Find where the given text appears and provide that cell's center as (x, y) coordinate. 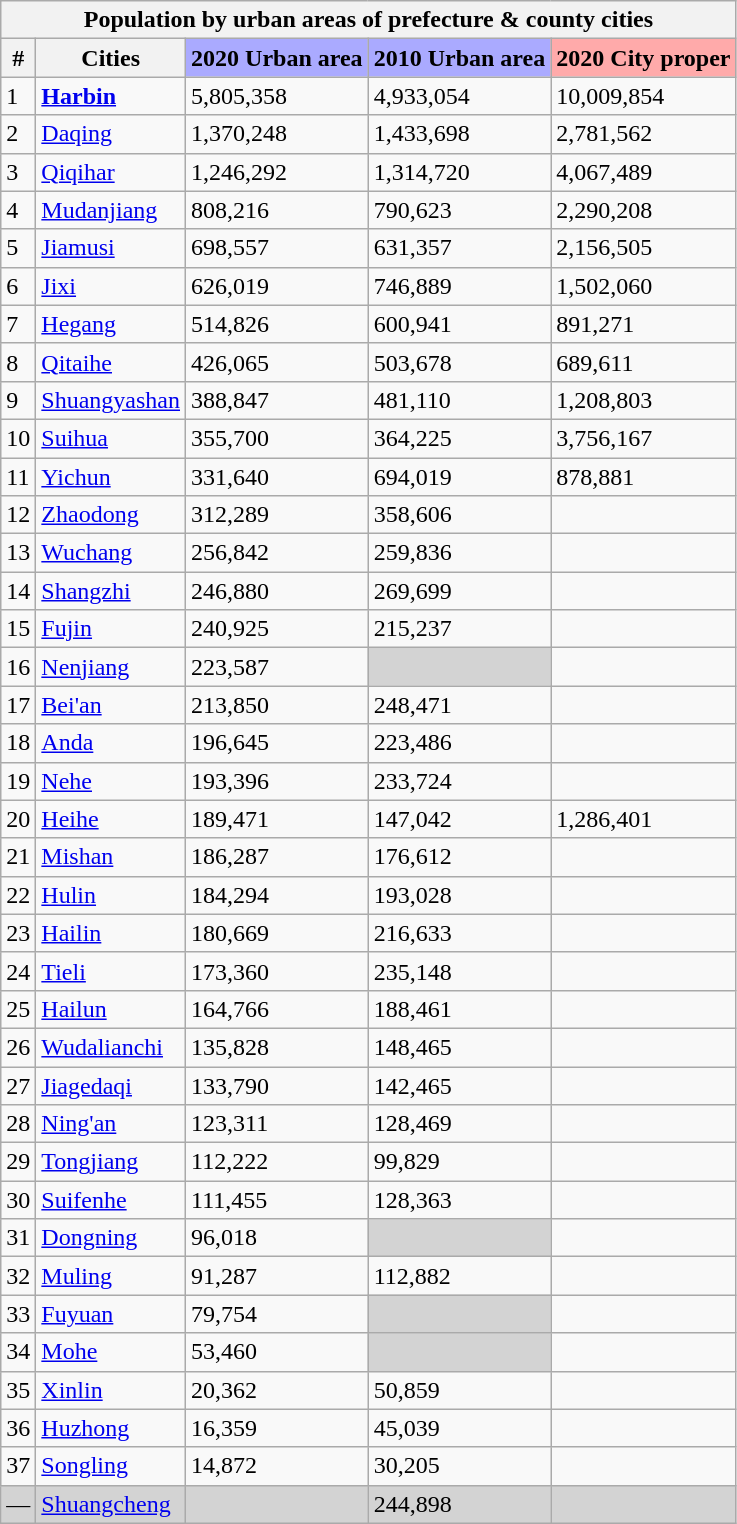
112,222 (278, 1162)
91,287 (278, 1276)
28 (18, 1124)
Dongning (111, 1238)
Fuyuan (111, 1314)
37 (18, 1466)
Qiqihar (111, 172)
Hulin (111, 895)
1,502,060 (644, 286)
Yichun (111, 477)
164,766 (278, 1009)
Hailun (111, 1009)
35 (18, 1390)
Heihe (111, 819)
Hegang (111, 324)
142,465 (460, 1085)
790,623 (460, 210)
53,460 (278, 1352)
Population by urban areas of prefecture & county cities (368, 20)
5 (18, 248)
Qitaihe (111, 362)
189,471 (278, 819)
# (18, 58)
128,363 (460, 1200)
6 (18, 286)
388,847 (278, 400)
4 (18, 210)
Suihua (111, 438)
133,790 (278, 1085)
15 (18, 629)
2020 Urban area (278, 58)
Anda (111, 743)
2,781,562 (644, 134)
358,606 (460, 515)
173,360 (278, 971)
27 (18, 1085)
24 (18, 971)
14,872 (278, 1466)
Shuangcheng (111, 1504)
96,018 (278, 1238)
36 (18, 1428)
215,237 (460, 629)
186,287 (278, 857)
30 (18, 1200)
193,028 (460, 895)
878,881 (644, 477)
426,065 (278, 362)
19 (18, 781)
45,039 (460, 1428)
Wudalianchi (111, 1047)
Fujin (111, 629)
223,486 (460, 743)
269,699 (460, 591)
Tieli (111, 971)
26 (18, 1047)
25 (18, 1009)
481,110 (460, 400)
Ning'an (111, 1124)
Xinlin (111, 1390)
50,859 (460, 1390)
Muling (111, 1276)
11 (18, 477)
Suifenhe (111, 1200)
3,756,167 (644, 438)
Daqing (111, 134)
Huzhong (111, 1428)
10 (18, 438)
248,471 (460, 705)
Nehe (111, 781)
259,836 (460, 553)
193,396 (278, 781)
10,009,854 (644, 96)
18 (18, 743)
233,724 (460, 781)
746,889 (460, 286)
22 (18, 895)
694,019 (460, 477)
5,805,358 (278, 96)
14 (18, 591)
Zhaodong (111, 515)
331,640 (278, 477)
16 (18, 667)
16,359 (278, 1428)
7 (18, 324)
213,850 (278, 705)
698,557 (278, 248)
689,611 (644, 362)
128,469 (460, 1124)
Shangzhi (111, 591)
Bei'an (111, 705)
111,455 (278, 1200)
Mishan (111, 857)
1,246,292 (278, 172)
600,941 (460, 324)
23 (18, 933)
3 (18, 172)
— (18, 1504)
2,290,208 (644, 210)
79,754 (278, 1314)
12 (18, 515)
Harbin (111, 96)
34 (18, 1352)
148,465 (460, 1047)
514,826 (278, 324)
223,587 (278, 667)
1,370,248 (278, 134)
33 (18, 1314)
123,311 (278, 1124)
184,294 (278, 895)
1,433,698 (460, 134)
99,829 (460, 1162)
20 (18, 819)
30,205 (460, 1466)
1 (18, 96)
196,645 (278, 743)
17 (18, 705)
Hailin (111, 933)
8 (18, 362)
Tongjiang (111, 1162)
135,828 (278, 1047)
2 (18, 134)
13 (18, 553)
312,289 (278, 515)
Jiamusi (111, 248)
626,019 (278, 286)
Shuangyashan (111, 400)
31 (18, 1238)
20,362 (278, 1390)
235,148 (460, 971)
112,882 (460, 1276)
147,042 (460, 819)
4,067,489 (644, 172)
Jiagedaqi (111, 1085)
891,271 (644, 324)
216,633 (460, 933)
32 (18, 1276)
Jixi (111, 286)
Nenjiang (111, 667)
2010 Urban area (460, 58)
240,925 (278, 629)
Mudanjiang (111, 210)
1,314,720 (460, 172)
188,461 (460, 1009)
9 (18, 400)
176,612 (460, 857)
29 (18, 1162)
21 (18, 857)
4,933,054 (460, 96)
364,225 (460, 438)
2,156,505 (644, 248)
808,216 (278, 210)
244,898 (460, 1504)
Songling (111, 1466)
503,678 (460, 362)
Mohe (111, 1352)
631,357 (460, 248)
246,880 (278, 591)
355,700 (278, 438)
Cities (111, 58)
180,669 (278, 933)
256,842 (278, 553)
1,286,401 (644, 819)
1,208,803 (644, 400)
2020 City proper (644, 58)
Wuchang (111, 553)
